Search for the cell housing the specified text and yield its [x, y] center coordinate. 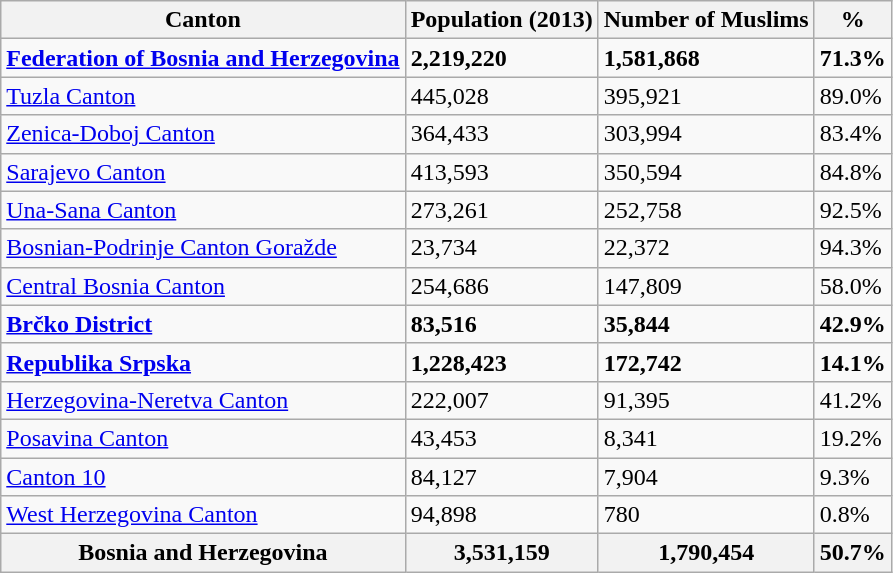
Canton 10 [203, 477]
Federation of Bosnia and Herzegovina [203, 58]
14.1% [852, 362]
3,531,159 [502, 553]
71.3% [852, 58]
Brčko District [203, 324]
89.0% [852, 96]
252,758 [706, 210]
83,516 [502, 324]
254,686 [502, 286]
43,453 [502, 438]
84.8% [852, 172]
West Herzegovina Canton [203, 515]
22,372 [706, 248]
780 [706, 515]
350,594 [706, 172]
8,341 [706, 438]
273,261 [502, 210]
84,127 [502, 477]
147,809 [706, 286]
0.8% [852, 515]
303,994 [706, 134]
58.0% [852, 286]
92.5% [852, 210]
41.2% [852, 400]
1,228,423 [502, 362]
Number of Muslims [706, 20]
% [852, 20]
Bosnian-Podrinje Canton Goražde [203, 248]
1,790,454 [706, 553]
Herzegovina-Neretva Canton [203, 400]
Republika Srpska [203, 362]
35,844 [706, 324]
Population (2013) [502, 20]
Tuzla Canton [203, 96]
Canton [203, 20]
19.2% [852, 438]
364,433 [502, 134]
50.7% [852, 553]
94,898 [502, 515]
222,007 [502, 400]
Central Bosnia Canton [203, 286]
7,904 [706, 477]
445,028 [502, 96]
Zenica-Doboj Canton [203, 134]
Posavina Canton [203, 438]
Una-Sana Canton [203, 210]
83.4% [852, 134]
1,581,868 [706, 58]
413,593 [502, 172]
94.3% [852, 248]
Sarajevo Canton [203, 172]
172,742 [706, 362]
Bosnia and Herzegovina [203, 553]
91,395 [706, 400]
9.3% [852, 477]
2,219,220 [502, 58]
42.9% [852, 324]
395,921 [706, 96]
23,734 [502, 248]
